Identify which cell holds the provided text, then report its [X, Y] central coordinate. 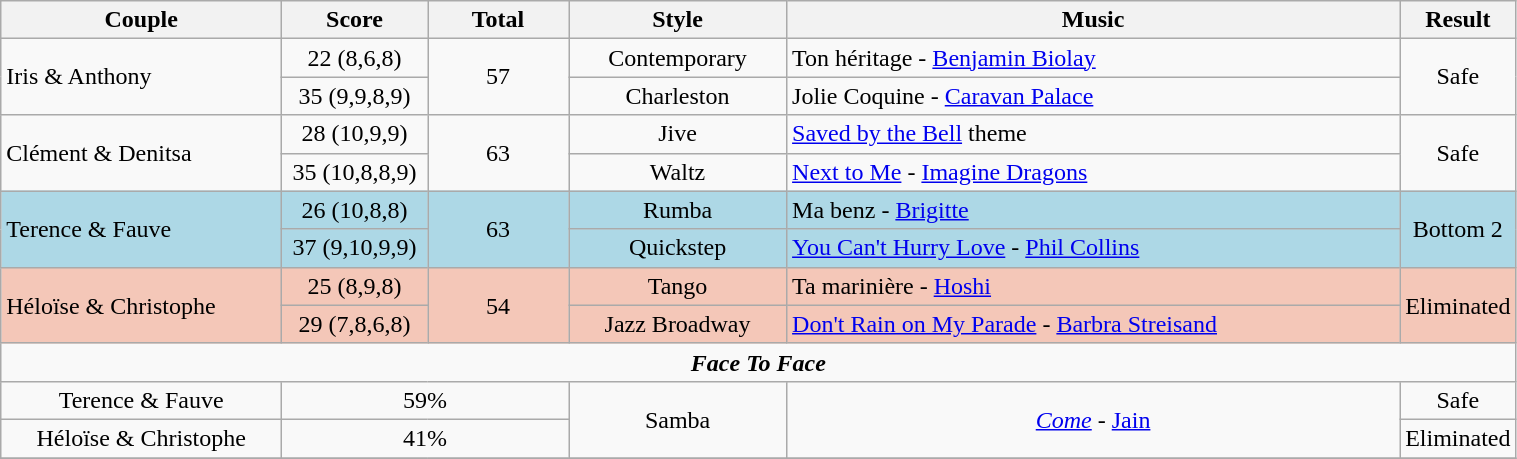
Saved by the Bell theme [1094, 134]
Bottom 2 [1458, 229]
Charleston [678, 96]
Samba [678, 419]
You Can't Hurry Love - Phil Collins [1094, 248]
Rumba [678, 210]
Result [1458, 20]
25 (8,9,8) [355, 286]
Score [355, 20]
Ma benz - Brigitte [1094, 210]
37 (9,10,9,9) [355, 248]
54 [498, 305]
Total [498, 20]
29 (7,8,6,8) [355, 324]
41% [426, 438]
Quickstep [678, 248]
28 (10,9,9) [355, 134]
Ta marinière - Hoshi [1094, 286]
Face To Face [758, 362]
Couple [142, 20]
26 (10,8,8) [355, 210]
Jive [678, 134]
Style [678, 20]
57 [498, 77]
Ton héritage - Benjamin Biolay [1094, 58]
Contemporary [678, 58]
59% [426, 400]
Don't Rain on My Parade - Barbra Streisand [1094, 324]
Jolie Coquine - Caravan Palace [1094, 96]
Waltz [678, 172]
Jazz Broadway [678, 324]
Clément & Denitsa [142, 153]
Iris & Anthony [142, 77]
35 (9,9,8,9) [355, 96]
Tango [678, 286]
22 (8,6,8) [355, 58]
Come - Jain [1094, 419]
Music [1094, 20]
Next to Me - Imagine Dragons [1094, 172]
35 (10,8,8,9) [355, 172]
